Extract the (x, y) coordinate from the center of the cell holding the provided text.  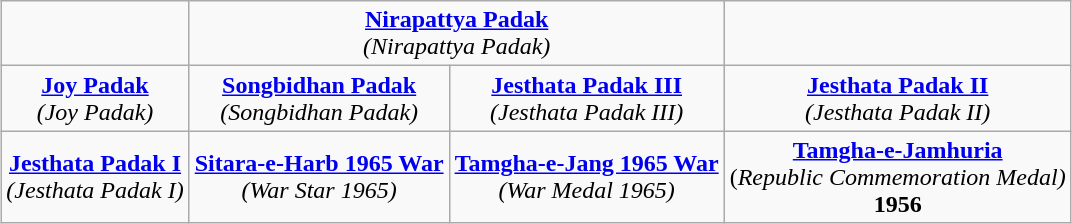
Jesthata Padak III(Jesthata Padak III) (586, 98)
Sitara-e-Harb 1965 War(War Star 1965) (319, 177)
Joy Padak(Joy Padak) (95, 98)
Nirapattya Padak(Nirapattya Padak) (456, 34)
Jesthata Padak I(Jesthata Padak I) (95, 177)
Jesthata Padak II(Jesthata Padak II) (898, 98)
Tamgha-e-Jamhuria(Republic Commemoration Medal)1956 (898, 177)
Tamgha-e-Jang 1965 War(War Medal 1965) (586, 177)
Songbidhan Padak(Songbidhan Padak) (319, 98)
